Capture the cell that displays the provided text and extract its (X, Y) central coordinate. 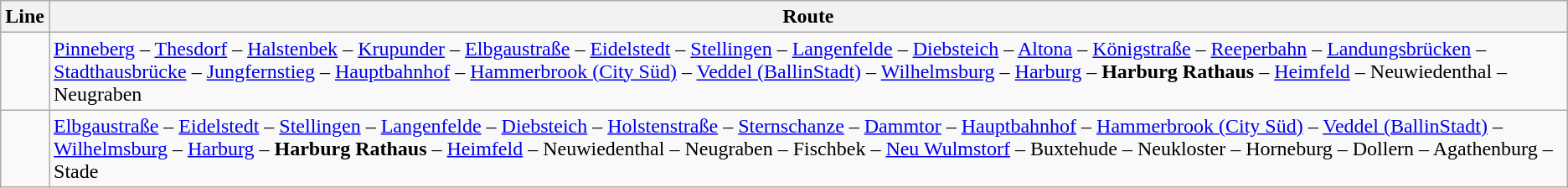
Route (807, 17)
Line (25, 17)
